Pinpoint the cell where the given text exists, returning its [x, y] midpoint coordinate. 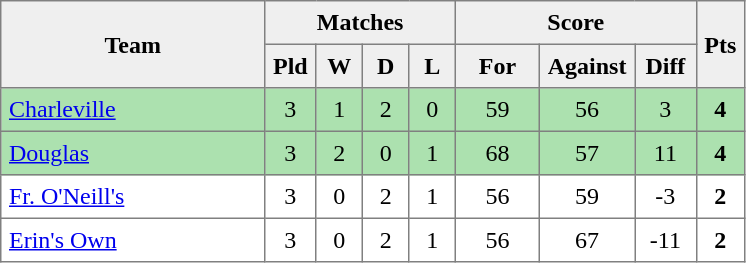
-3 [666, 197]
Pts [720, 44]
67 [586, 240]
11 [666, 153]
Diff [666, 66]
Pld [290, 66]
Erin's Own [133, 240]
Against [586, 66]
57 [586, 153]
Team [133, 44]
68 [497, 153]
Douglas [133, 153]
W [339, 66]
For [497, 66]
D [385, 66]
-11 [666, 240]
Score [576, 23]
Charleville [133, 110]
Matches [360, 23]
L [432, 66]
Fr. O'Neill's [133, 197]
